Determine the (x, y) coordinate at the center of the cell enclosing the given text.  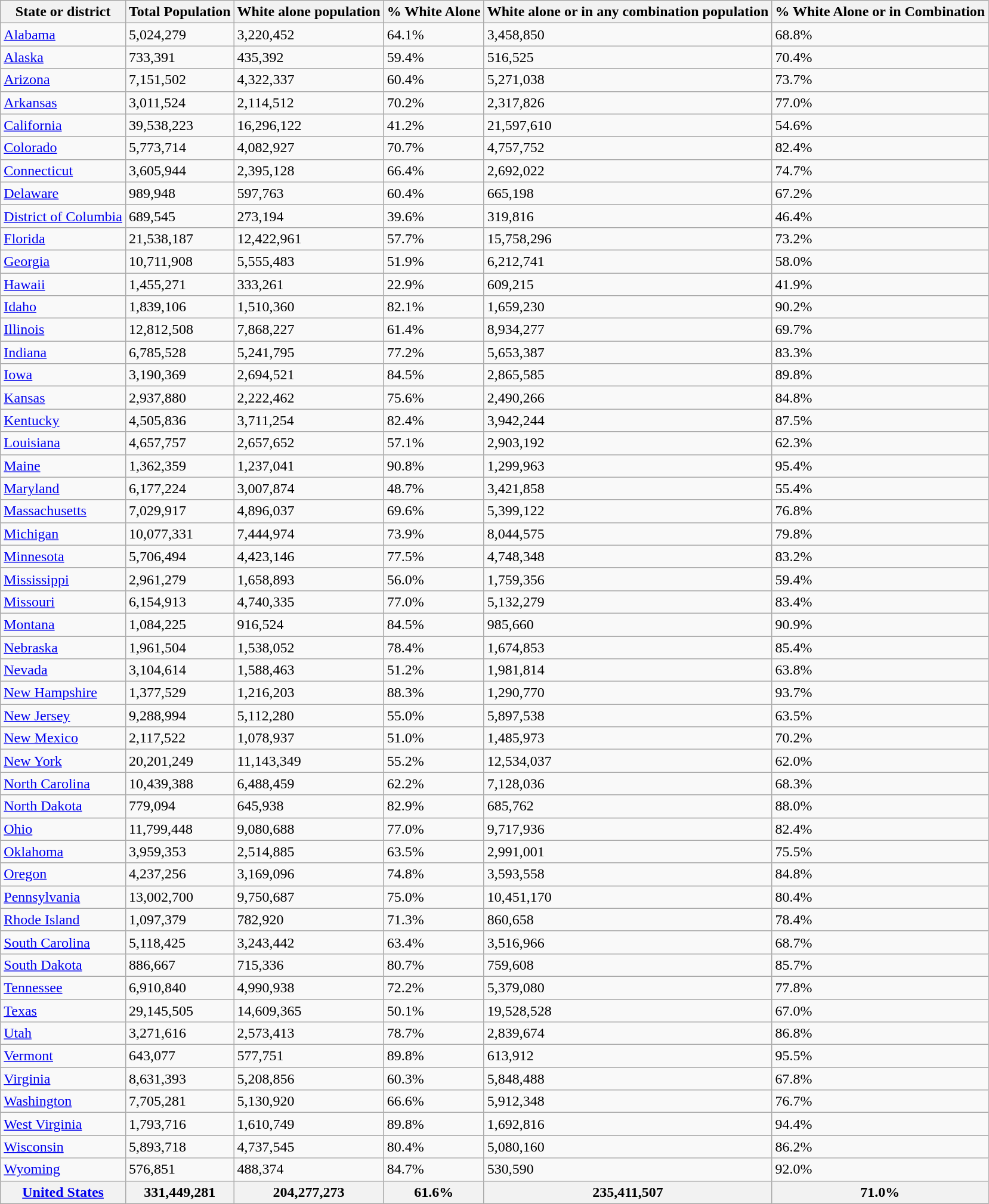
689,545 (180, 216)
1,078,937 (309, 738)
54.6% (880, 125)
92.0% (880, 1169)
Maine (63, 466)
77.5% (434, 556)
576,851 (180, 1169)
64.1% (434, 35)
21,538,187 (180, 239)
2,222,462 (309, 398)
645,938 (309, 806)
14,609,365 (309, 1011)
1,510,360 (309, 307)
86.2% (880, 1147)
77.8% (880, 988)
530,590 (628, 1169)
New Mexico (63, 738)
Rhode Island (63, 920)
3,271,616 (180, 1033)
5,773,714 (180, 148)
2,114,512 (309, 103)
3,007,874 (309, 488)
3,458,850 (628, 35)
1,237,041 (309, 466)
Wyoming (63, 1169)
71.3% (434, 920)
6,488,459 (309, 784)
State or district (63, 12)
68.7% (880, 942)
319,816 (628, 216)
Washington (63, 1101)
4,322,337 (309, 80)
75.5% (880, 852)
2,657,652 (309, 443)
85.7% (880, 965)
White alone or in any combination population (628, 12)
California (63, 125)
77.2% (434, 352)
3,711,254 (309, 420)
71.0% (880, 1192)
63.8% (880, 670)
South Carolina (63, 942)
82.9% (434, 806)
2,395,128 (309, 171)
488,374 (309, 1169)
4,737,545 (309, 1147)
5,399,122 (628, 511)
2,490,266 (628, 398)
1,793,716 (180, 1124)
12,534,037 (628, 761)
10,077,331 (180, 534)
2,903,192 (628, 443)
75.0% (434, 897)
3,220,452 (309, 35)
1,659,230 (628, 307)
41.2% (434, 125)
9,080,688 (309, 829)
5,893,718 (180, 1147)
3,605,944 (180, 171)
4,657,757 (180, 443)
7,444,974 (309, 534)
1,658,893 (309, 579)
North Dakota (63, 806)
7,151,502 (180, 80)
989,948 (180, 193)
685,762 (628, 806)
72.2% (434, 988)
Alaska (63, 57)
7,705,281 (180, 1101)
6,154,913 (180, 602)
577,751 (309, 1056)
715,336 (309, 965)
1,377,529 (180, 693)
4,896,037 (309, 511)
87.5% (880, 420)
3,516,966 (628, 942)
12,812,508 (180, 330)
10,711,908 (180, 261)
1,485,973 (628, 738)
4,757,752 (628, 148)
665,198 (628, 193)
Nebraska (63, 647)
51.2% (434, 670)
2,961,279 (180, 579)
Connecticut (63, 171)
5,271,038 (628, 80)
Montana (63, 624)
Kentucky (63, 420)
Hawaii (63, 284)
85.4% (880, 647)
74.8% (434, 874)
3,593,558 (628, 874)
435,392 (309, 57)
21,597,610 (628, 125)
51.9% (434, 261)
759,608 (628, 965)
15,758,296 (628, 239)
Nevada (63, 670)
643,077 (180, 1056)
% White Alone or in Combination (880, 12)
11,143,349 (309, 761)
1,216,203 (309, 693)
2,694,521 (309, 375)
333,261 (309, 284)
68.3% (880, 784)
2,573,413 (309, 1033)
78.7% (434, 1033)
88.3% (434, 693)
95.4% (880, 466)
67.8% (880, 1079)
916,524 (309, 624)
4,423,146 (309, 556)
67.0% (880, 1011)
90.2% (880, 307)
United States (63, 1192)
Delaware (63, 193)
New Hampshire (63, 693)
12,422,961 (309, 239)
57.7% (434, 239)
4,082,927 (309, 148)
5,024,279 (180, 35)
5,130,920 (309, 1101)
985,660 (628, 624)
58.0% (880, 261)
73.7% (880, 80)
1,362,359 (180, 466)
1,961,504 (180, 647)
3,243,442 (309, 942)
74.7% (880, 171)
1,674,853 (628, 647)
597,763 (309, 193)
94.4% (880, 1124)
10,451,170 (628, 897)
1,290,770 (628, 693)
60.3% (434, 1079)
62.2% (434, 784)
779,094 (180, 806)
Utah (63, 1033)
67.2% (880, 193)
70.4% (880, 57)
5,706,494 (180, 556)
Idaho (63, 307)
50.1% (434, 1011)
5,897,538 (628, 716)
82.1% (434, 307)
55.4% (880, 488)
5,848,488 (628, 1079)
Arizona (63, 80)
70.7% (434, 148)
7,029,917 (180, 511)
Wisconsin (63, 1147)
7,128,036 (628, 784)
5,653,387 (628, 352)
3,169,096 (309, 874)
Oklahoma (63, 852)
Maryland (63, 488)
Iowa (63, 375)
22.9% (434, 284)
9,717,936 (628, 829)
2,991,001 (628, 852)
1,299,963 (628, 466)
4,990,938 (309, 988)
Florida (63, 239)
83.4% (880, 602)
83.2% (880, 556)
88.0% (880, 806)
39,538,223 (180, 125)
609,215 (628, 284)
5,379,080 (628, 988)
8,044,575 (628, 534)
95.5% (880, 1056)
Virginia (63, 1079)
1,538,052 (309, 647)
5,241,795 (309, 352)
Kansas (63, 398)
204,277,273 (309, 1192)
White alone population (309, 12)
16,296,122 (309, 125)
9,750,687 (309, 897)
8,631,393 (180, 1079)
83.3% (880, 352)
61.6% (434, 1192)
20,201,249 (180, 761)
66.4% (434, 171)
56.0% (434, 579)
5,132,279 (628, 602)
2,839,674 (628, 1033)
613,912 (628, 1056)
Pennsylvania (63, 897)
3,959,353 (180, 852)
1,839,106 (180, 307)
273,194 (309, 216)
Tennessee (63, 988)
84.7% (434, 1169)
73.2% (880, 239)
Oregon (63, 874)
46.4% (880, 216)
19,528,528 (628, 1011)
4,237,256 (180, 874)
Missouri (63, 602)
93.7% (880, 693)
3,011,524 (180, 103)
Georgia (63, 261)
Massachusetts (63, 511)
South Dakota (63, 965)
2,692,022 (628, 171)
1,981,814 (628, 670)
2,317,826 (628, 103)
66.6% (434, 1101)
5,555,483 (309, 261)
75.6% (434, 398)
Vermont (63, 1056)
4,505,836 (180, 420)
1,084,225 (180, 624)
5,118,425 (180, 942)
73.9% (434, 534)
6,177,224 (180, 488)
5,208,856 (309, 1079)
1,610,749 (309, 1124)
4,740,335 (309, 602)
76.8% (880, 511)
2,117,522 (180, 738)
63.4% (434, 942)
86.8% (880, 1033)
3,421,858 (628, 488)
69.6% (434, 511)
% White Alone (434, 12)
3,190,369 (180, 375)
1,097,379 (180, 920)
860,658 (628, 920)
North Carolina (63, 784)
2,514,885 (309, 852)
9,288,994 (180, 716)
41.9% (880, 284)
51.0% (434, 738)
5,912,348 (628, 1101)
11,799,448 (180, 829)
68.8% (880, 35)
57.1% (434, 443)
90.8% (434, 466)
7,868,227 (309, 330)
62.0% (880, 761)
61.4% (434, 330)
235,411,507 (628, 1192)
1,588,463 (309, 670)
39.6% (434, 216)
1,455,271 (180, 284)
55.2% (434, 761)
62.3% (880, 443)
331,449,281 (180, 1192)
Louisiana (63, 443)
Texas (63, 1011)
782,920 (309, 920)
New York (63, 761)
6,910,840 (180, 988)
80.7% (434, 965)
New Jersey (63, 716)
13,002,700 (180, 897)
West Virginia (63, 1124)
Minnesota (63, 556)
5,080,160 (628, 1147)
733,391 (180, 57)
Mississippi (63, 579)
55.0% (434, 716)
3,104,614 (180, 670)
2,937,880 (180, 398)
69.7% (880, 330)
8,934,277 (628, 330)
Ohio (63, 829)
1,692,816 (628, 1124)
76.7% (880, 1101)
Colorado (63, 148)
District of Columbia (63, 216)
6,212,741 (628, 261)
Illinois (63, 330)
2,865,585 (628, 375)
516,525 (628, 57)
6,785,528 (180, 352)
Michigan (63, 534)
Alabama (63, 35)
1,759,356 (628, 579)
Arkansas (63, 103)
79.8% (880, 534)
Total Population (180, 12)
48.7% (434, 488)
3,942,244 (628, 420)
90.9% (880, 624)
4,748,348 (628, 556)
886,667 (180, 965)
10,439,388 (180, 784)
Indiana (63, 352)
5,112,280 (309, 716)
29,145,505 (180, 1011)
